Provide the [x, y] coordinate of the cell's center where the given text is located.  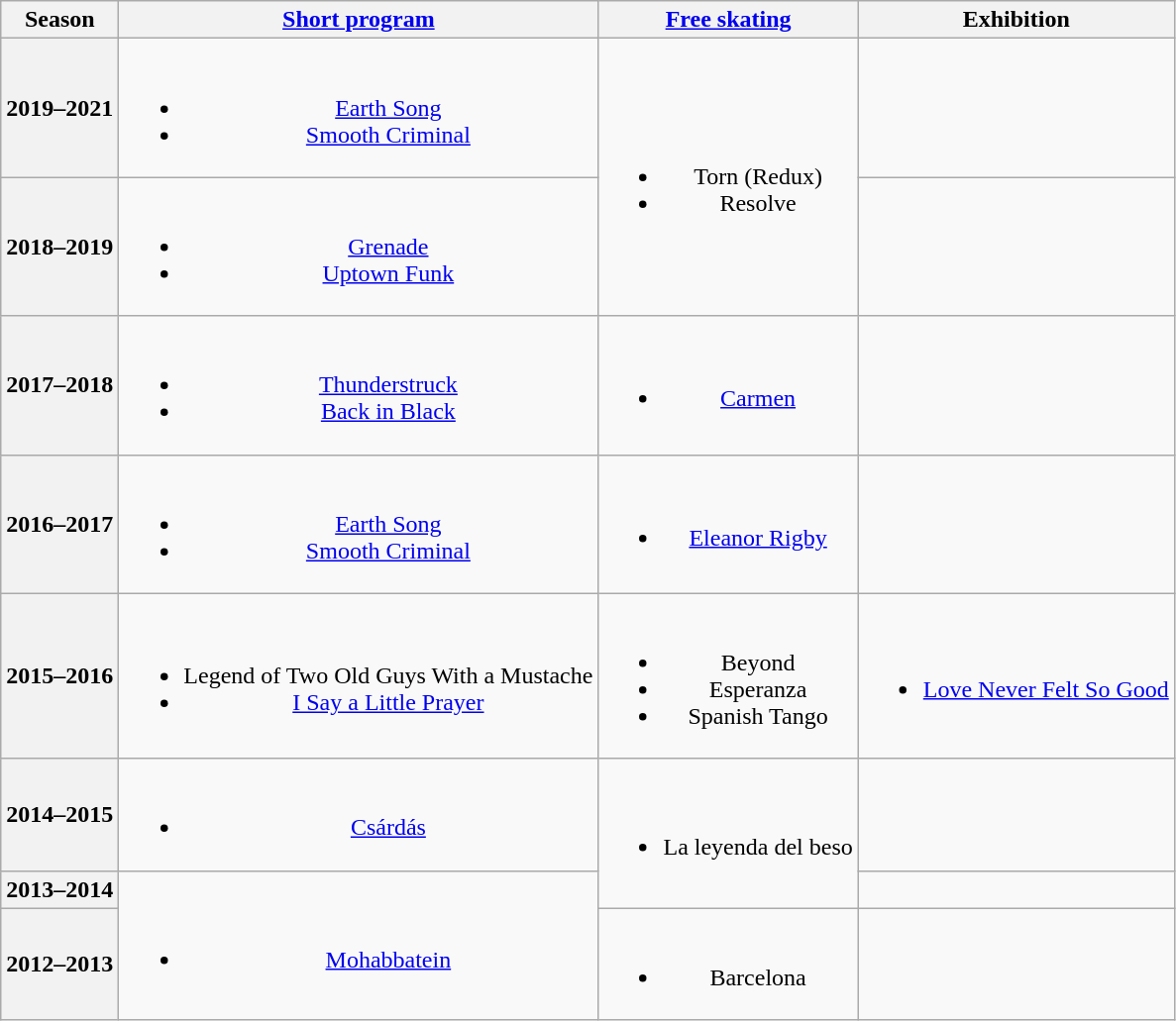
La leyenda del beso [728, 834]
Season [59, 20]
2014–2015 [59, 814]
Eleanor Rigby [728, 524]
Exhibition [1016, 20]
Beyond Esperanza Spanish Tango [728, 675]
Csárdás [359, 814]
2016–2017 [59, 524]
2019–2021 [59, 108]
2013–2014 [59, 889]
2017–2018 [59, 385]
2015–2016 [59, 675]
GrenadeUptown Funk [359, 247]
Earth SongSmooth Criminal [359, 108]
Barcelona [728, 965]
2018–2019 [59, 247]
2012–2013 [59, 965]
Carmen [728, 385]
Earth Song Smooth Criminal [359, 524]
Legend of Two Old Guys With a Mustache I Say a Little Prayer [359, 675]
Thunderstruck Back in Black [359, 385]
Short program [359, 20]
Free skating [728, 20]
Torn (Redux) Resolve [728, 177]
Mohabbatein [359, 945]
Love Never Felt So Good [1016, 675]
